Scan for the cell matching the given text and deliver its [X, Y] coordinate at center. 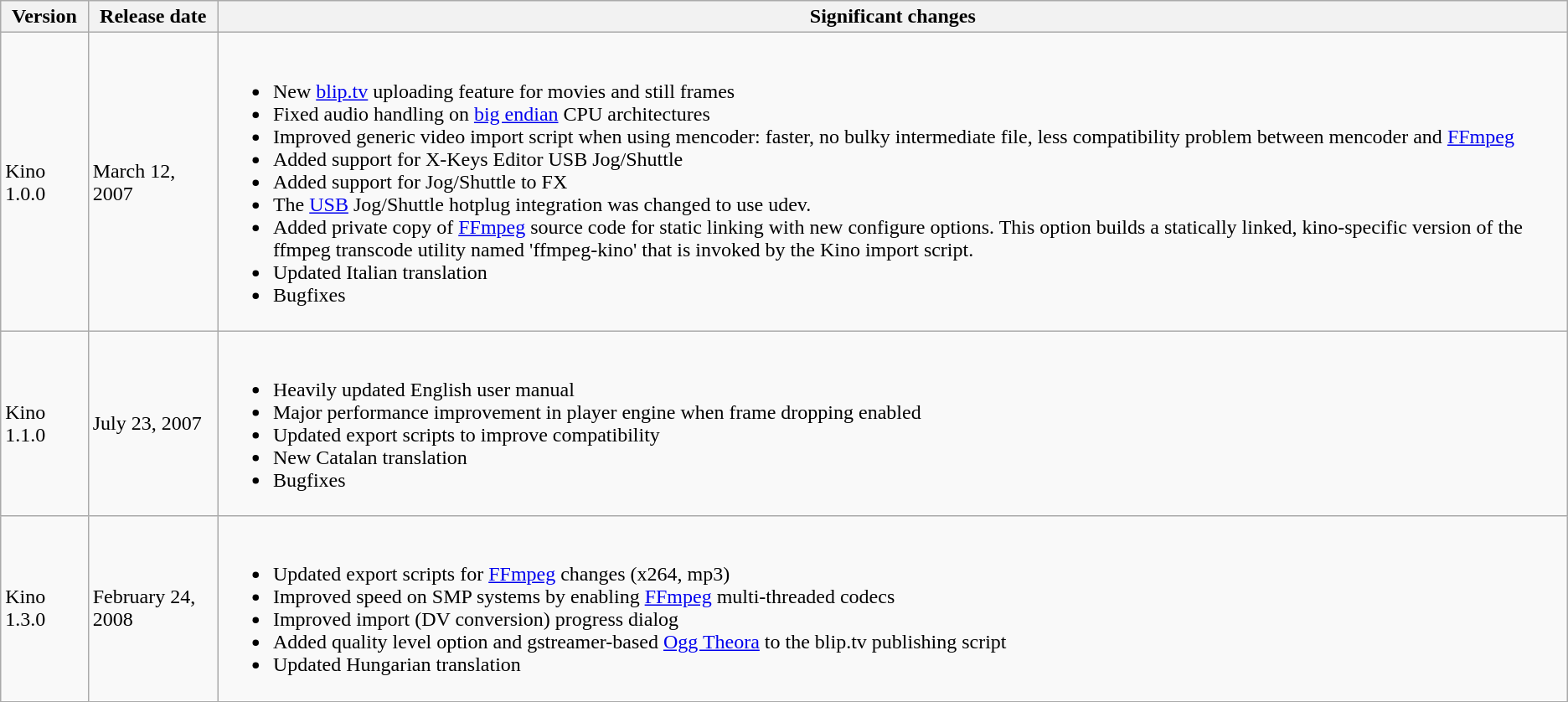
Version [44, 17]
March 12, 2007 [152, 182]
Kino 1.1.0 [44, 424]
Release date [152, 17]
February 24, 2008 [152, 608]
Kino 1.3.0 [44, 608]
Significant changes [893, 17]
Kino 1.0.0 [44, 182]
July 23, 2007 [152, 424]
